Detect which cell encompasses the target text, then output its (x, y) center coordinate. 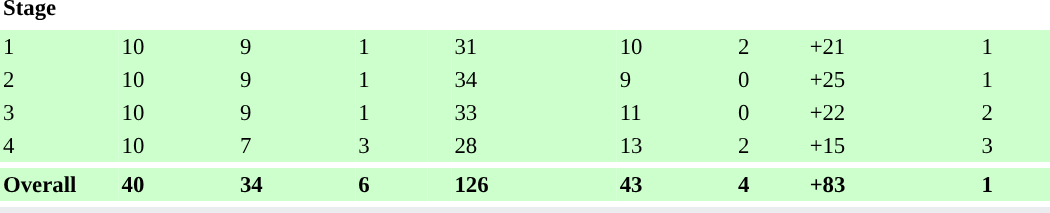
28 (534, 146)
+25 (893, 80)
7 (296, 146)
+15 (893, 146)
43 (676, 184)
6 (391, 184)
126 (534, 184)
+22 (893, 112)
+83 (893, 184)
+21 (893, 46)
31 (534, 46)
Overall (59, 184)
11 (676, 112)
40 (177, 184)
33 (534, 112)
13 (676, 146)
